Scan for the cell matching the given text and deliver its (x, y) coordinate at center. 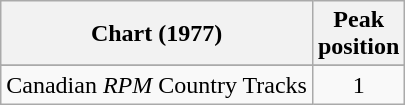
Chart (1977) (157, 34)
Canadian RPM Country Tracks (157, 85)
Peakposition (358, 34)
1 (358, 85)
